Locate the cell with the specified text and output its [X, Y] center coordinate. 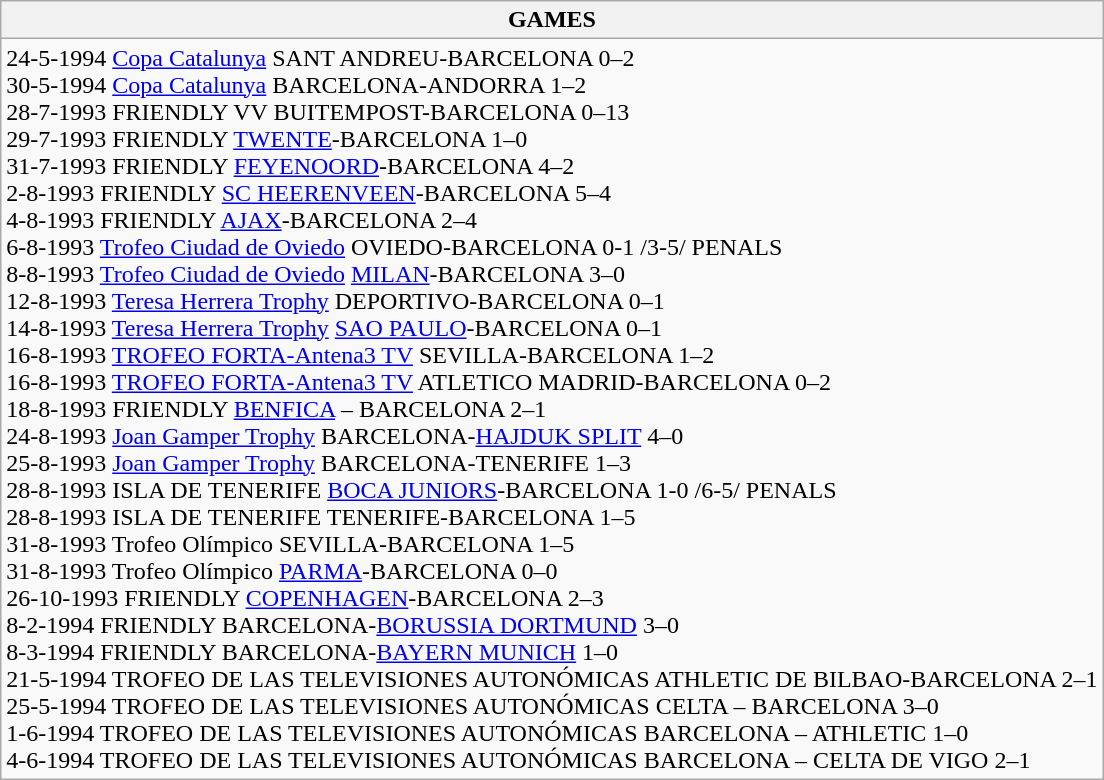
GAMES [552, 20]
